Scan for the cell matching the given text and deliver its (x, y) coordinate at center. 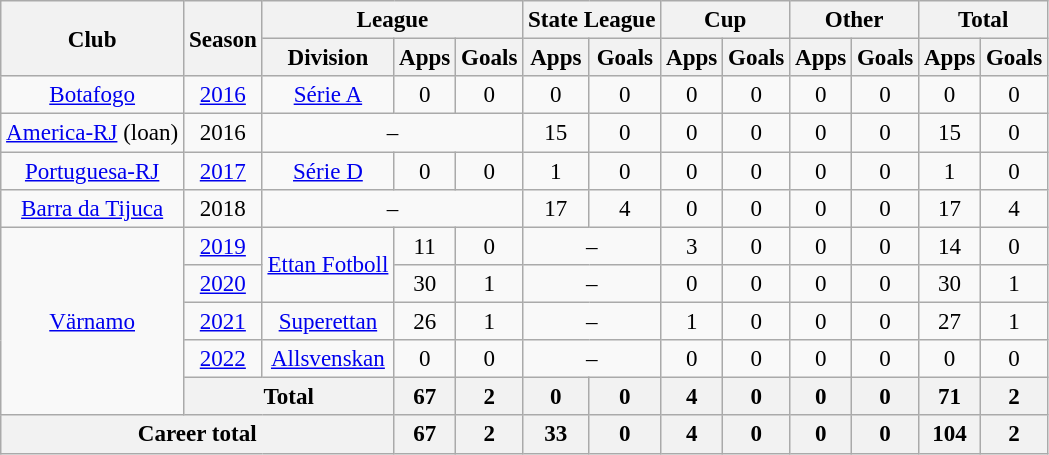
Career total (198, 435)
33 (556, 435)
Portuguesa-RJ (92, 171)
America-RJ (loan) (92, 133)
104 (950, 435)
Barra da Tijuca (92, 209)
Botafogo (92, 95)
Cup (726, 20)
Club (92, 38)
2021 (224, 322)
Season (224, 38)
26 (425, 322)
71 (950, 397)
State League (592, 20)
2018 (224, 209)
2019 (224, 246)
11 (425, 246)
Superettan (328, 322)
2017 (224, 171)
3 (692, 246)
2022 (224, 359)
Allsvenskan (328, 359)
League (392, 20)
14 (950, 246)
Ettan Fotboll (328, 264)
Division (328, 58)
2020 (224, 284)
Värnamo (92, 321)
27 (950, 322)
Série D (328, 171)
Other (854, 20)
Série A (328, 95)
